Output the [X, Y] coordinate of the center of the cell containing the given text.  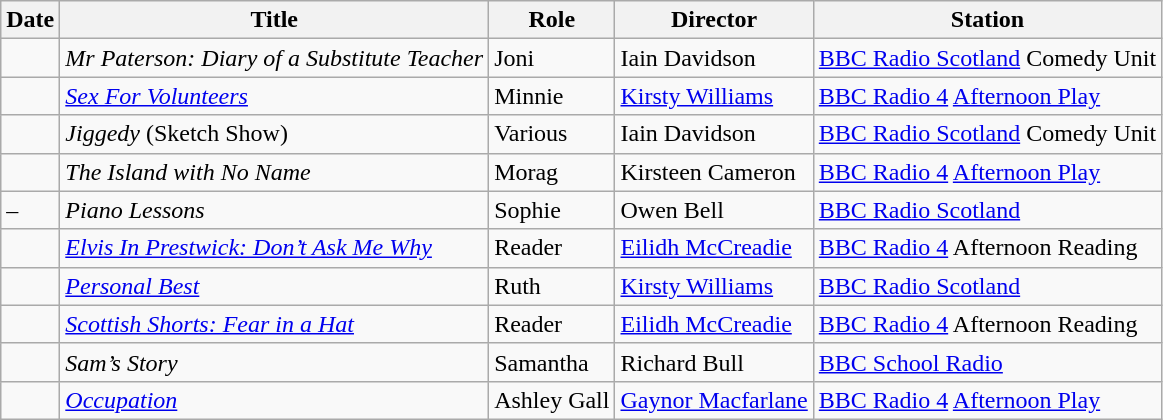
Personal Best [274, 286]
Sam’s Story [274, 362]
Elvis In Prestwick: Don’t Ask Me Why [274, 248]
BBC School Radio [987, 362]
Role [552, 20]
Ashley Gall [552, 400]
Mr Paterson: Diary of a Substitute Teacher [274, 58]
Minnie [552, 96]
Jiggedy (Sketch Show) [274, 134]
Date [30, 20]
Joni [552, 58]
Occupation [274, 400]
Title [274, 20]
– [30, 210]
Director [714, 20]
Sophie [552, 210]
Various [552, 134]
Station [987, 20]
Richard Bull [714, 362]
Gaynor Macfarlane [714, 400]
Ruth [552, 286]
Morag [552, 172]
Piano Lessons [274, 210]
The Island with No Name [274, 172]
Owen Bell [714, 210]
Samantha [552, 362]
Kirsteen Cameron [714, 172]
Scottish Shorts: Fear in a Hat [274, 324]
Sex For Volunteers [274, 96]
